Return [x, y] of the center of cell containing provided text 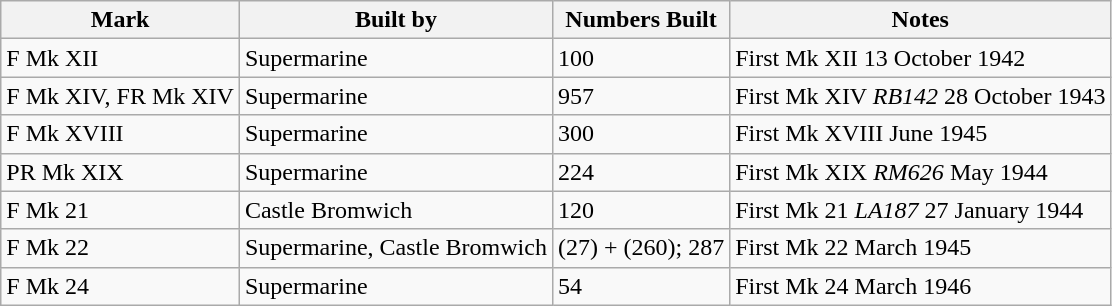
First Mk 24 March 1946 [920, 286]
Numbers Built [640, 20]
First Mk 21 LA187 27 January 1944 [920, 210]
F Mk 21 [120, 210]
957 [640, 96]
224 [640, 172]
(27) + (260); 287 [640, 248]
First Mk XII 13 October 1942 [920, 58]
First Mk XIX RM626 May 1944 [920, 172]
First Mk XVIII June 1945 [920, 134]
Castle Bromwich [396, 210]
120 [640, 210]
54 [640, 286]
F Mk XVIII [120, 134]
Mark [120, 20]
F Mk XII [120, 58]
PR Mk XIX [120, 172]
F Mk 24 [120, 286]
Notes [920, 20]
Built by [396, 20]
F Mk XIV, FR Mk XIV [120, 96]
Supermarine, Castle Bromwich [396, 248]
First Mk 22 March 1945 [920, 248]
First Mk XIV RB142 28 October 1943 [920, 96]
300 [640, 134]
F Mk 22 [120, 248]
100 [640, 58]
